Provide the [x, y] coordinate of the cell's center where the given text is located.  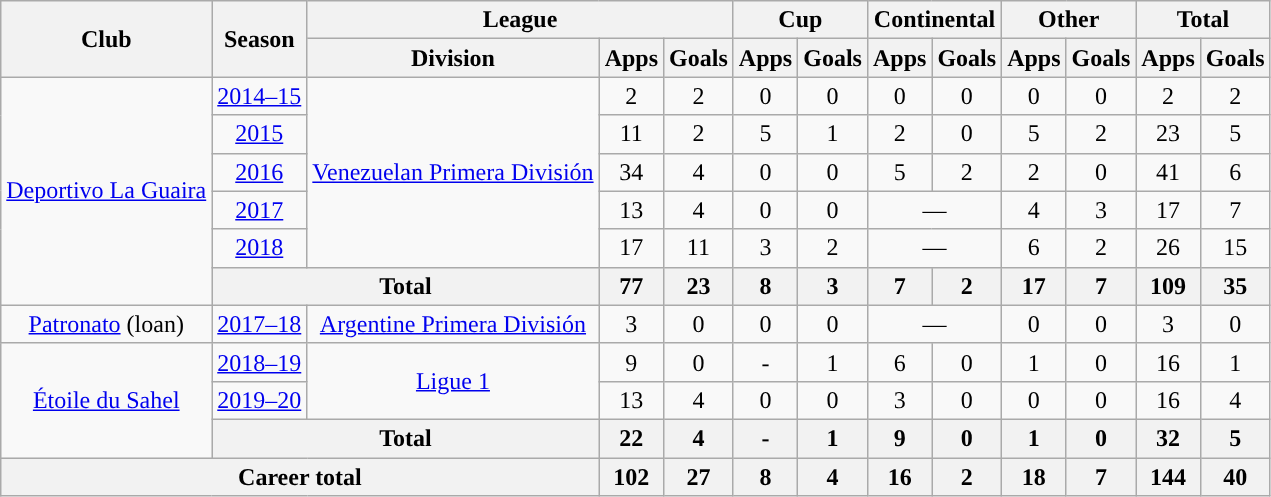
27 [699, 477]
35 [1235, 286]
2018–19 [260, 362]
109 [1168, 286]
Season [260, 39]
Argentine Primera División [453, 324]
Deportivo La Guaira [106, 191]
15 [1235, 248]
2019–20 [260, 400]
2017–18 [260, 324]
102 [631, 477]
Ligue 1 [453, 381]
40 [1235, 477]
77 [631, 286]
34 [631, 172]
2015 [260, 134]
32 [1168, 438]
2016 [260, 172]
Club [106, 39]
26 [1168, 248]
41 [1168, 172]
144 [1168, 477]
Venezuelan Primera División [453, 172]
Other [1069, 20]
2018 [260, 248]
22 [631, 438]
18 [1034, 477]
Étoile du Sahel [106, 400]
2014–15 [260, 96]
Patronato (loan) [106, 324]
Continental [934, 20]
Division [453, 58]
2017 [260, 210]
Cup [800, 20]
Career total [300, 477]
League [520, 20]
